From the cell containing the given text, extract its center point as (X, Y) coordinate. 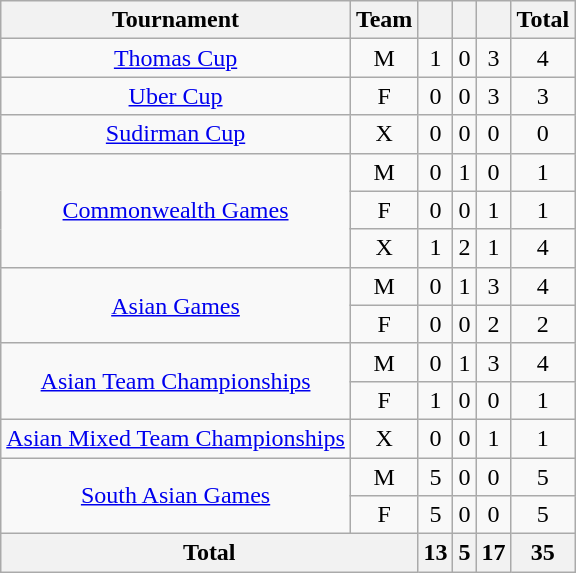
35 (543, 553)
Team (384, 20)
Commonwealth Games (176, 210)
South Asian Games (176, 496)
Asian Team Championships (176, 381)
Uber Cup (176, 96)
Thomas Cup (176, 58)
Sudirman Cup (176, 134)
Asian Mixed Team Championships (176, 438)
17 (494, 553)
Tournament (176, 20)
Asian Games (176, 305)
13 (436, 553)
